Detect which cell encompasses the target text, then output its [X, Y] center coordinate. 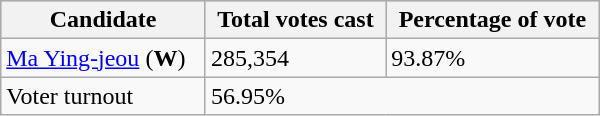
Percentage of vote [493, 20]
Total votes cast [295, 20]
56.95% [402, 96]
Voter turnout [104, 96]
Candidate [104, 20]
285,354 [295, 58]
Ma Ying-jeou (W) [104, 58]
93.87% [493, 58]
